Locate the cell with the specified text and output its (X, Y) center coordinate. 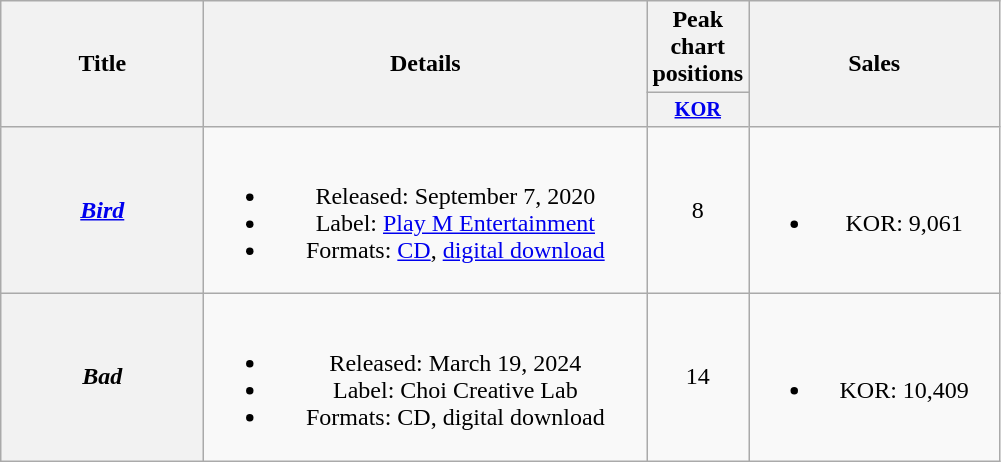
8 (698, 210)
Sales (874, 64)
KOR (698, 110)
14 (698, 378)
Bird (102, 210)
Peak chart positions (698, 47)
Details (426, 64)
Title (102, 64)
KOR: 10,409 (874, 378)
Released: March 19, 2024Label: Choi Creative LabFormats: CD, digital download (426, 378)
KOR: 9,061 (874, 210)
Released: September 7, 2020Label: Play M EntertainmentFormats: CD, digital download (426, 210)
Bad (102, 378)
